Extract the [x, y] coordinate from the center of the cell holding the provided text.  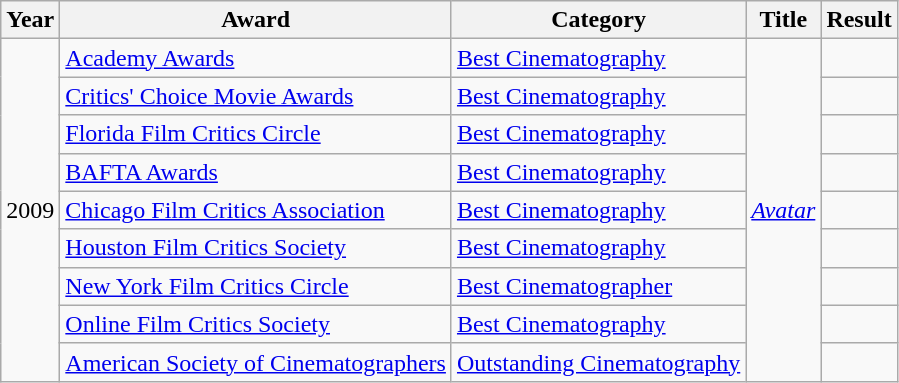
Year [30, 20]
Houston Film Critics Society [256, 248]
Critics' Choice Movie Awards [256, 96]
Chicago Film Critics Association [256, 210]
New York Film Critics Circle [256, 286]
Award [256, 20]
Avatar [784, 210]
Florida Film Critics Circle [256, 134]
Category [598, 20]
Outstanding Cinematography [598, 362]
Online Film Critics Society [256, 324]
Best Cinematographer [598, 286]
Title [784, 20]
American Society of Cinematographers [256, 362]
Result [859, 20]
Academy Awards [256, 58]
BAFTA Awards [256, 172]
2009 [30, 210]
